Search for the cell housing the specified text and yield its (x, y) center coordinate. 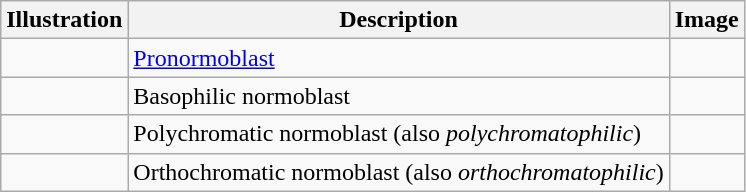
Image (706, 20)
Basophilic normoblast (398, 96)
Orthochromatic normoblast (also orthochromatophilic) (398, 172)
Illustration (64, 20)
Pronormoblast (398, 58)
Polychromatic normoblast (also polychromatophilic) (398, 134)
Description (398, 20)
